Extract the (x, y) coordinate from the center of the cell holding the provided text.  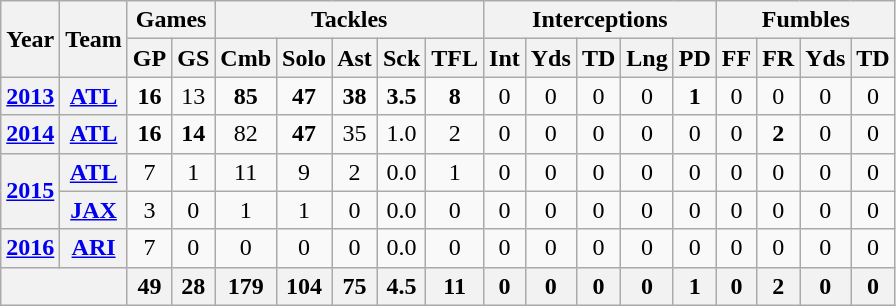
PD (694, 58)
4.5 (401, 286)
35 (355, 134)
Interceptions (600, 20)
GS (194, 58)
TFL (455, 58)
GP (149, 58)
Year (30, 39)
14 (194, 134)
82 (246, 134)
3.5 (401, 96)
1.0 (401, 134)
85 (246, 96)
2016 (30, 248)
Solo (304, 58)
179 (246, 286)
2013 (30, 96)
Lng (647, 58)
FF (736, 58)
Team (94, 39)
Games (170, 20)
Cmb (246, 58)
2015 (30, 191)
Tackles (350, 20)
Sck (401, 58)
Ast (355, 58)
Fumbles (806, 20)
Int (505, 58)
FR (778, 58)
ARI (94, 248)
104 (304, 286)
9 (304, 172)
3 (149, 210)
13 (194, 96)
75 (355, 286)
JAX (94, 210)
49 (149, 286)
28 (194, 286)
2014 (30, 134)
8 (455, 96)
38 (355, 96)
